Extract the [x, y] coordinate from the center of the cell holding the provided text.  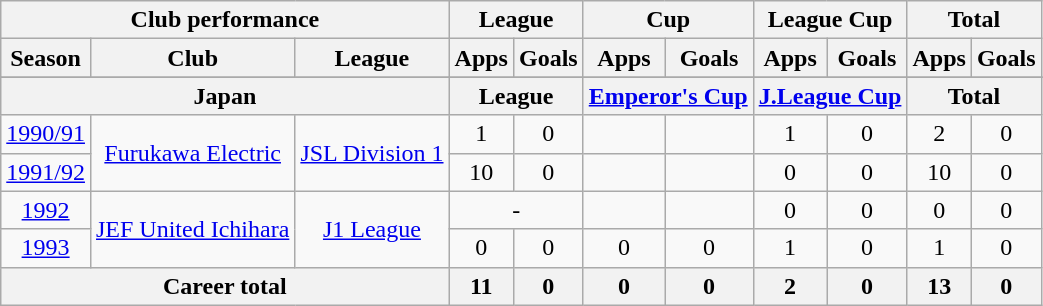
11 [481, 286]
JSL Division 1 [372, 153]
Club performance [225, 20]
- [516, 210]
Emperor's Cup [668, 96]
1990/91 [46, 134]
Japan [225, 96]
1992 [46, 210]
Career total [225, 286]
1991/92 [46, 172]
JEF United Ichihara [192, 229]
Furukawa Electric [192, 153]
Club [192, 58]
13 [939, 286]
Season [46, 58]
League Cup [830, 20]
1993 [46, 248]
Cup [668, 20]
J1 League [372, 229]
J.League Cup [830, 96]
